Output the (x, y) coordinate of the center of the cell containing the given text.  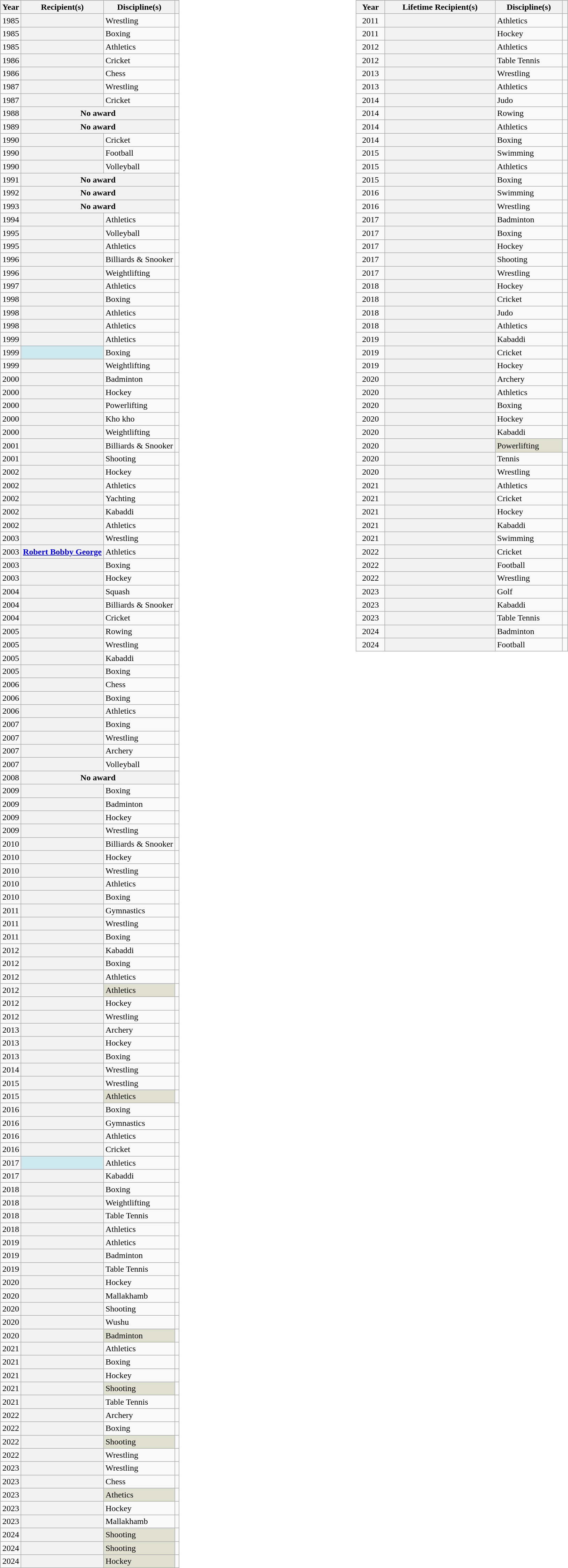
1994 (10, 220)
Athetics (139, 1495)
Yachting (139, 499)
1988 (10, 113)
1989 (10, 127)
Lifetime Recipient(s) (440, 7)
Squash (139, 592)
1992 (10, 193)
Robert Bobby George (62, 552)
Recipient(s) (62, 7)
Kho kho (139, 419)
1993 (10, 206)
1991 (10, 180)
Wushu (139, 1322)
2008 (10, 778)
Tennis (529, 459)
Golf (529, 592)
1997 (10, 286)
